Scan for the cell matching the given text and deliver its [x, y] coordinate at center. 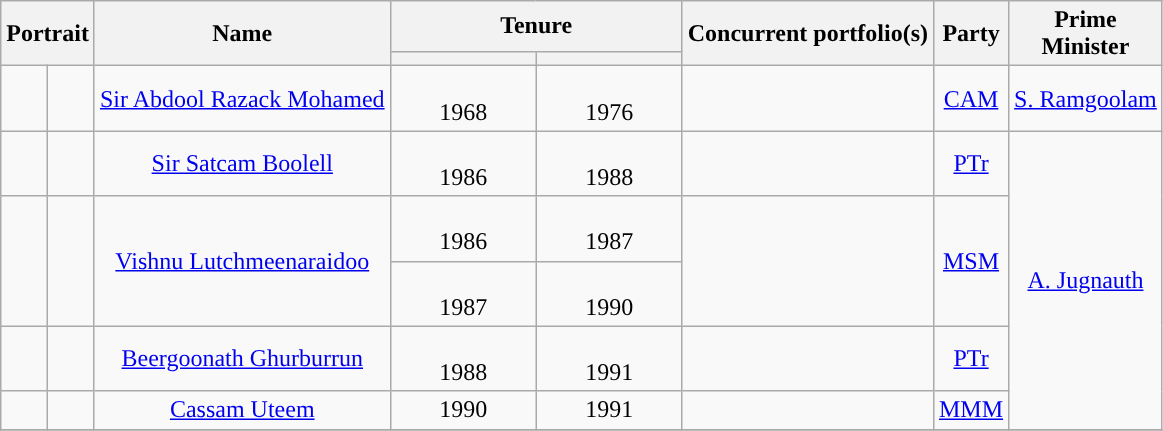
Name [242, 34]
1968 [463, 98]
Tenure [536, 26]
Party [970, 34]
PrimeMinister [1086, 34]
A. Jugnauth [1086, 280]
Cassam Uteem [242, 410]
S. Ramgoolam [1086, 98]
MSM [970, 261]
Sir Satcam Boolell [242, 164]
Sir Abdool Razack Mohamed [242, 98]
1976 [609, 98]
MMM [970, 410]
Portrait [48, 34]
Concurrent portfolio(s) [808, 34]
Beergoonath Ghurburrun [242, 358]
Vishnu Lutchmeenaraidoo [242, 261]
CAM [970, 98]
